Extract the (X, Y) coordinate from the center of the cell holding the provided text.  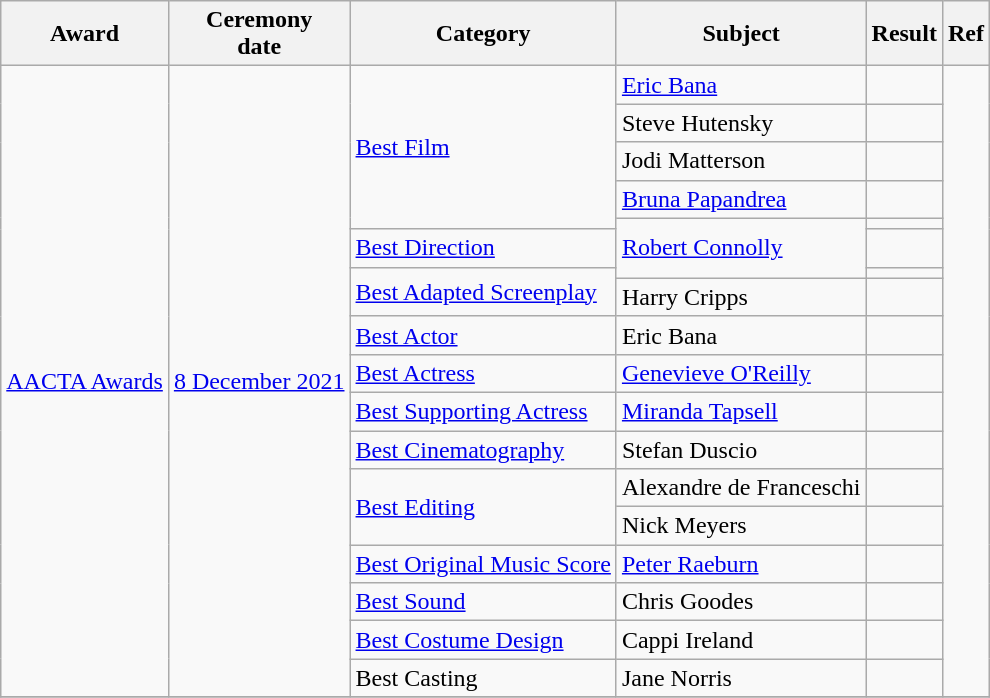
Best Cinematography (483, 449)
Best Supporting Actress (483, 411)
Best Original Music Score (483, 564)
Category (483, 34)
Best Adapted Screenplay (483, 292)
Best Film (483, 148)
Result (904, 34)
Cappi Ireland (741, 640)
Best Sound (483, 602)
Robert Connolly (741, 248)
Nick Meyers (741, 526)
Jane Norris (741, 678)
Best Editing (483, 507)
Ref (966, 34)
Alexandre de Franceschi (741, 488)
Genevieve O'Reilly (741, 373)
Best Casting (483, 678)
Harry Cripps (741, 297)
Ceremonydate (259, 34)
Miranda Tapsell (741, 411)
AACTA Awards (85, 382)
Best Actress (483, 373)
Steve Hutensky (741, 123)
Peter Raeburn (741, 564)
8 December 2021 (259, 382)
Best Actor (483, 335)
Jodi Matterson (741, 161)
Award (85, 34)
Subject (741, 34)
Chris Goodes (741, 602)
Stefan Duscio (741, 449)
Bruna Papandrea (741, 199)
Best Costume Design (483, 640)
Best Direction (483, 248)
